Capture the cell that displays the provided text and extract its (X, Y) central coordinate. 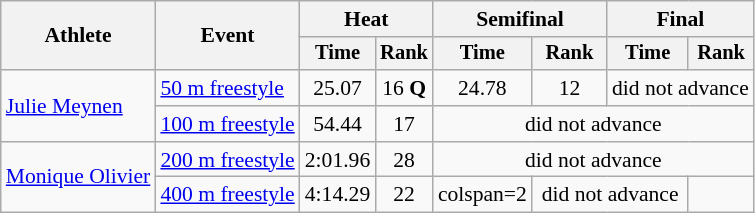
Monique Olivier (78, 178)
400 m freestyle (227, 195)
Athlete (78, 36)
Heat (366, 19)
50 m freestyle (227, 88)
colspan=2 (482, 195)
Event (227, 36)
2:01.96 (338, 160)
22 (404, 195)
4:14.29 (338, 195)
200 m freestyle (227, 160)
Semifinal (520, 19)
100 m freestyle (227, 124)
17 (404, 124)
16 Q (404, 88)
24.78 (482, 88)
28 (404, 160)
12 (570, 88)
Final (680, 19)
Julie Meynen (78, 106)
25.07 (338, 88)
54.44 (338, 124)
